Pinpoint the cell where the given text exists, returning its [x, y] midpoint coordinate. 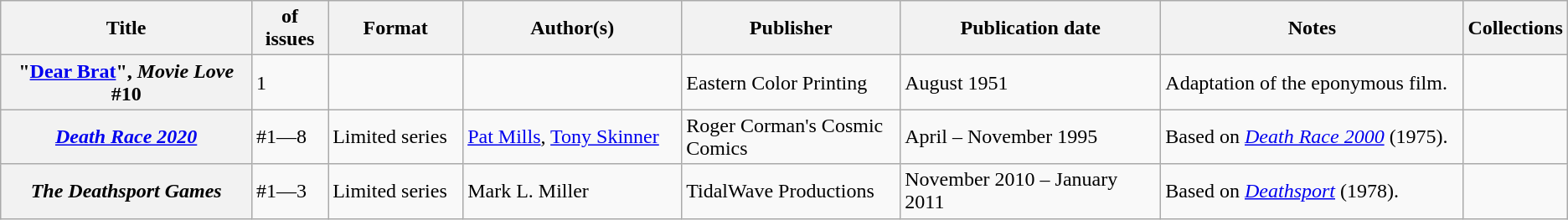
Publication date [1030, 28]
Based on Deathsport (1978). [1312, 191]
Death Race 2020 [126, 137]
Publisher [791, 28]
Roger Corman's Cosmic Comics [791, 137]
Format [395, 28]
#1—3 [290, 191]
November 2010 – January 2011 [1030, 191]
Adaptation of the eponymous film. [1312, 82]
Notes [1312, 28]
Eastern Color Printing [791, 82]
Pat Mills, Tony Skinner [573, 137]
of issues [290, 28]
Mark L. Miller [573, 191]
Title [126, 28]
"Dear Brat", Movie Love #10 [126, 82]
Based on Death Race 2000 (1975). [1312, 137]
Author(s) [573, 28]
#1—8 [290, 137]
The Deathsport Games [126, 191]
1 [290, 82]
April – November 1995 [1030, 137]
Collections [1515, 28]
August 1951 [1030, 82]
TidalWave Productions [791, 191]
